Scan for the cell matching the given text and deliver its [x, y] coordinate at center. 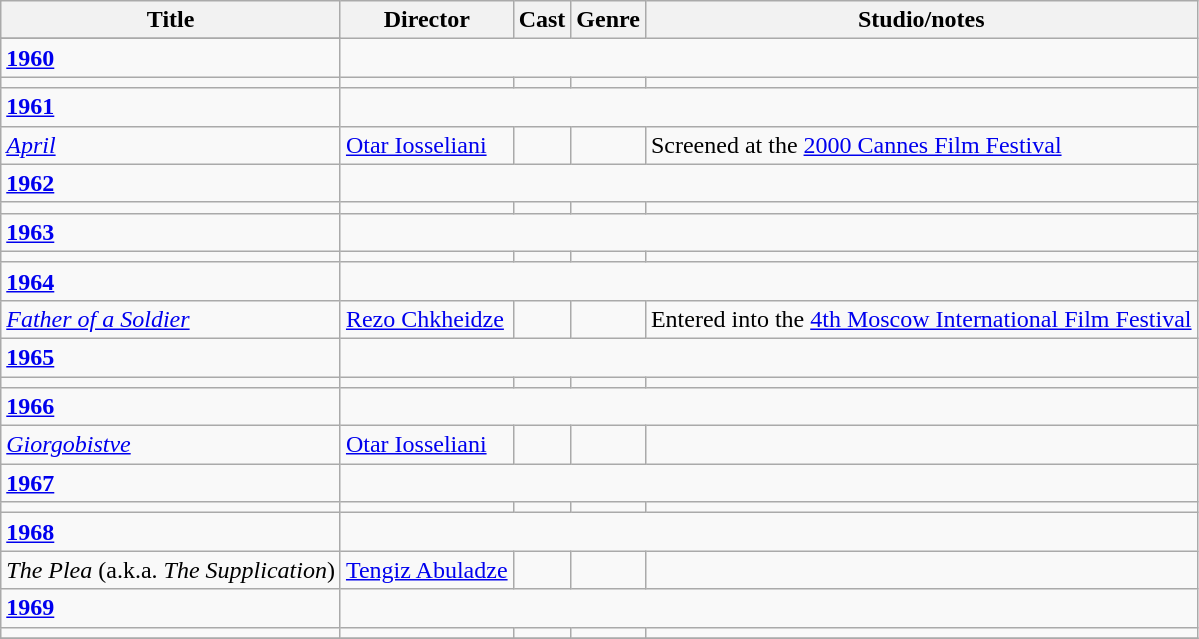
April [171, 145]
Screened at the 2000 Cannes Film Festival [921, 145]
1968 [171, 532]
Genre [608, 20]
1963 [171, 232]
1967 [171, 483]
1964 [171, 281]
Tengiz Abuladze [426, 570]
Rezo Chkheidze [426, 319]
1969 [171, 608]
Entered into the 4th Moscow International Film Festival [921, 319]
Father of a Soldier [171, 319]
1960 [171, 58]
1966 [171, 407]
Director [426, 20]
1965 [171, 357]
1962 [171, 183]
Cast [542, 20]
The Plea (a.k.a. The Supplication) [171, 570]
Giorgobistve [171, 445]
1961 [171, 107]
Title [171, 20]
Studio/notes [921, 20]
